Identify which cell holds the provided text, then report its [x, y] central coordinate. 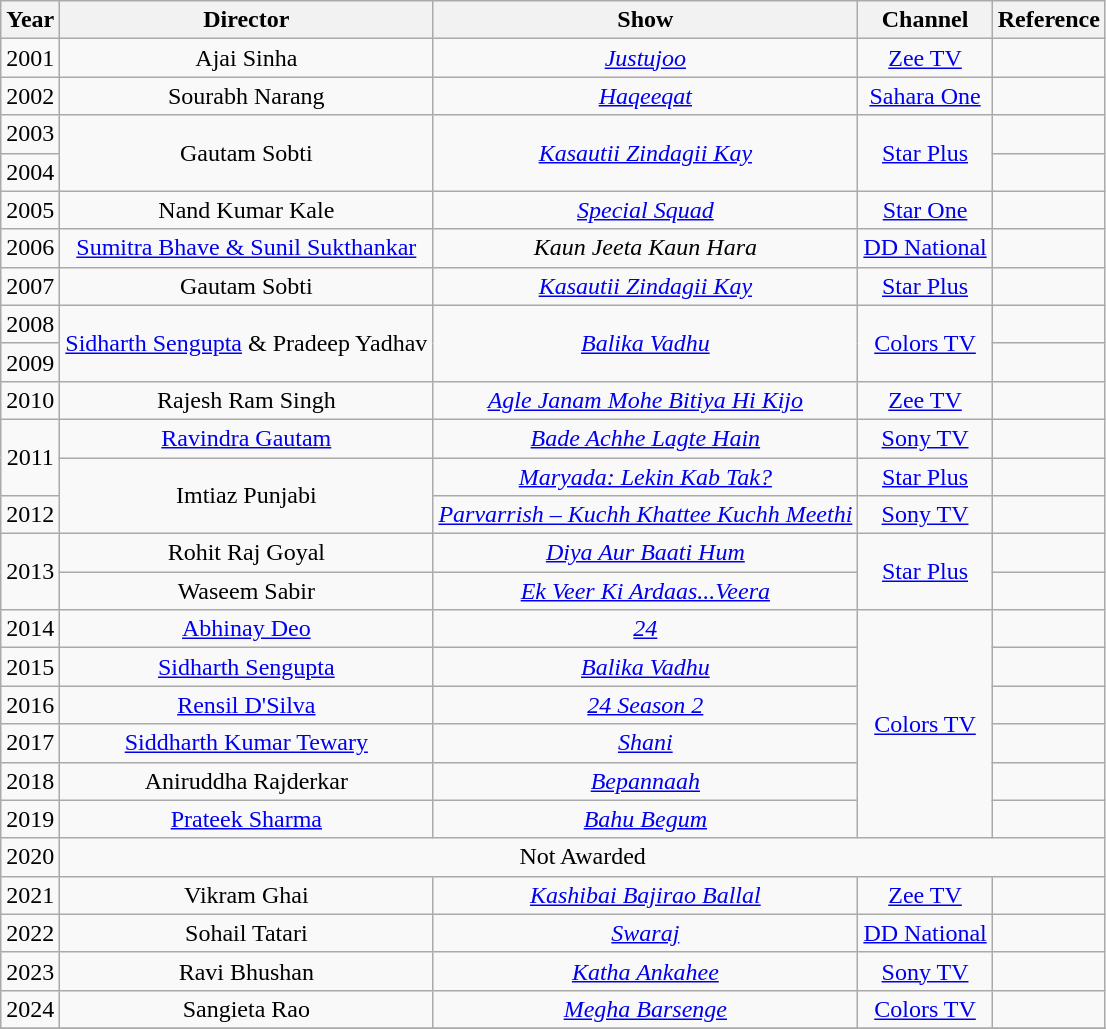
Megha Barsenge [646, 1009]
Director [246, 20]
Star One [925, 210]
Reference [1048, 20]
Vikram Ghai [246, 895]
Channel [925, 20]
2009 [30, 362]
2018 [30, 781]
Ravindra Gautam [246, 438]
Sangieta Rao [246, 1009]
Rensil D'Silva [246, 705]
Rohit Raj Goyal [246, 553]
Diya Aur Baati Hum [646, 553]
Waseem Sabir [246, 591]
24 Season 2 [646, 705]
Ravi Bhushan [246, 971]
2017 [30, 743]
Show [646, 20]
Sumitra Bhave & Sunil Sukthankar [246, 248]
Siddharth Kumar Tewary [246, 743]
24 [646, 629]
Bahu Begum [646, 819]
2024 [30, 1009]
Year [30, 20]
Abhinay Deo [246, 629]
Sahara One [925, 96]
Shani [646, 743]
2002 [30, 96]
Sidharth Sengupta [246, 667]
2006 [30, 248]
Sidharth Sengupta & Pradeep Yadhav [246, 343]
Sourabh Narang [246, 96]
2007 [30, 286]
2015 [30, 667]
2001 [30, 58]
2019 [30, 819]
Bepannaah [646, 781]
2023 [30, 971]
Aniruddha Rajderkar [246, 781]
Sohail Tatari [246, 933]
Parvarrish – Kuchh Khattee Kuchh Meethi [646, 515]
Kaun Jeeta Kaun Hara [646, 248]
2016 [30, 705]
2020 [30, 857]
2022 [30, 933]
Imtiaz Punjabi [246, 496]
Kashibai Bajirao Ballal [646, 895]
2021 [30, 895]
Bade Achhe Lagte Hain [646, 438]
Katha Ankahee [646, 971]
2010 [30, 400]
2003 [30, 134]
2011 [30, 457]
2008 [30, 324]
Nand Kumar Kale [246, 210]
Maryada: Lekin Kab Tak? [646, 477]
2005 [30, 210]
Haqeeqat [646, 96]
Prateek Sharma [246, 819]
Agle Janam Mohe Bitiya Hi Kijo [646, 400]
2004 [30, 172]
Rajesh Ram Singh [246, 400]
2013 [30, 572]
Ajai Sinha [246, 58]
Justujoo [646, 58]
Not Awarded [583, 857]
Swaraj [646, 933]
2012 [30, 515]
2014 [30, 629]
Ek Veer Ki Ardaas...Veera [646, 591]
Special Squad [646, 210]
